Capture the cell that displays the provided text and extract its [X, Y] central coordinate. 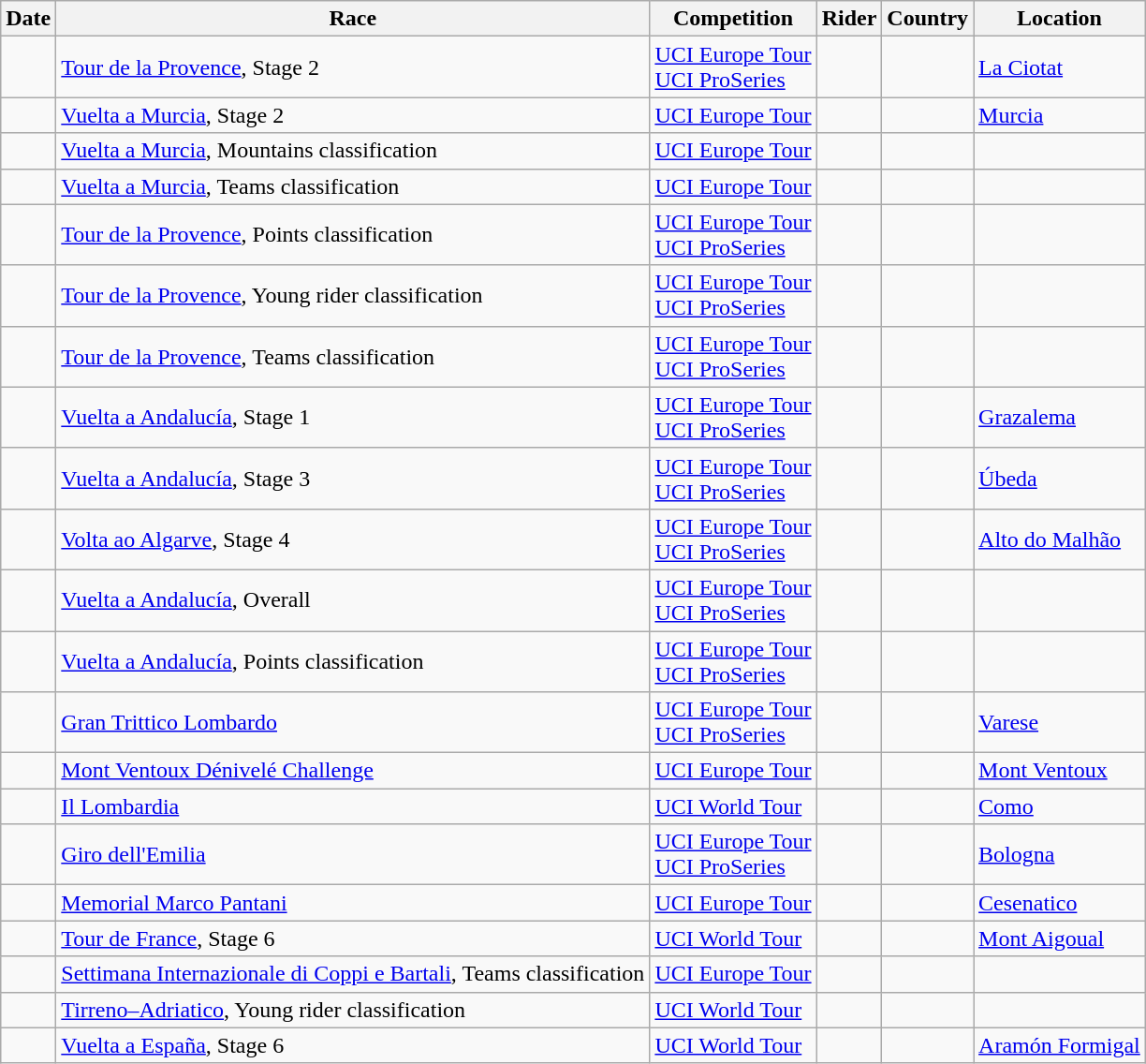
Settimana Internazionale di Coppi e Bartali, Teams classification [353, 974]
Mont Aigoual [1060, 938]
Rider [849, 19]
Memorial Marco Pantani [353, 903]
La Ciotat [1060, 67]
Grazalema [1060, 418]
Tour de la Provence, Points classification [353, 234]
Il Lombardia [353, 806]
Vuelta a Murcia, Mountains classification [353, 151]
Tour de France, Stage 6 [353, 938]
Tour de la Provence, Teams classification [353, 356]
Race [353, 19]
Mont Ventoux Dénivelé Challenge [353, 771]
Alto do Malhão [1060, 539]
Murcia [1060, 115]
Vuelta a Murcia, Teams classification [353, 186]
Giro dell'Emilia [353, 854]
Úbeda [1060, 478]
Varese [1060, 723]
Vuelta a España, Stage 6 [353, 1045]
Vuelta a Andalucía, Points classification [353, 661]
Vuelta a Andalucía, Overall [353, 599]
Tour de la Provence, Stage 2 [353, 67]
Vuelta a Murcia, Stage 2 [353, 115]
Location [1060, 19]
Como [1060, 806]
Cesenatico [1060, 903]
Tirreno–Adriatico, Young rider classification [353, 1010]
Gran Trittico Lombardo [353, 723]
Country [928, 19]
Vuelta a Andalucía, Stage 1 [353, 418]
Tour de la Provence, Young rider classification [353, 296]
Mont Ventoux [1060, 771]
Competition [733, 19]
Date [28, 19]
Bologna [1060, 854]
Vuelta a Andalucía, Stage 3 [353, 478]
Volta ao Algarve, Stage 4 [353, 539]
Aramón Formigal [1060, 1045]
